From the cell containing the given text, extract its center point as (x, y) coordinate. 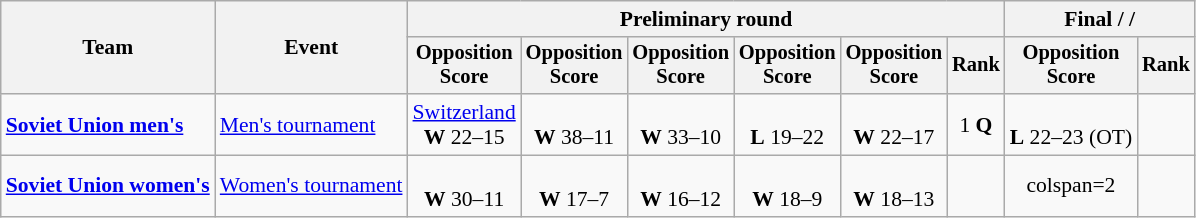
W 33–10 (680, 124)
Event (312, 48)
Preliminary round (706, 19)
W 30–11 (464, 186)
SwitzerlandW 22–15 (464, 124)
Soviet Union men's (108, 124)
Final / / (1100, 19)
Men's tournament (312, 124)
W 38–11 (574, 124)
W 18–13 (894, 186)
colspan=2 (1071, 186)
Women's tournament (312, 186)
Team (108, 48)
W 17–7 (574, 186)
L 22–23 (OT) (1071, 124)
W 22–17 (894, 124)
L 19–22 (788, 124)
W 16–12 (680, 186)
1 Q (976, 124)
W 18–9 (788, 186)
Soviet Union women's (108, 186)
